Determine the [x, y] coordinate at the center of the cell enclosing the given text.  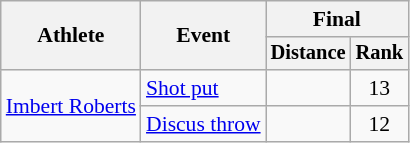
13 [380, 88]
Shot put [204, 88]
Distance [308, 54]
Event [204, 36]
Discus throw [204, 124]
Athlete [71, 36]
Rank [380, 54]
Final [337, 19]
12 [380, 124]
Imbert Roberts [71, 106]
